For the text-containing cell, return its midpoint in [x, y] coordinate format. 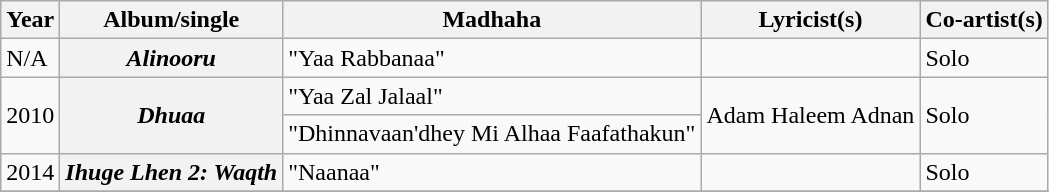
Dhuaa [172, 115]
"Yaa Zal Jalaal" [492, 96]
Ihuge Lhen 2: Waqth [172, 172]
"Naanaa" [492, 172]
"Yaa Rabbanaa" [492, 58]
2014 [30, 172]
Madhaha [492, 20]
Co-artist(s) [984, 20]
2010 [30, 115]
Album/single [172, 20]
Lyricist(s) [810, 20]
Adam Haleem Adnan [810, 115]
Year [30, 20]
N/A [30, 58]
Alinooru [172, 58]
"Dhinnavaan'dhey Mi Alhaa Faafathakun" [492, 134]
